From the cell containing the given text, extract its center point as [X, Y] coordinate. 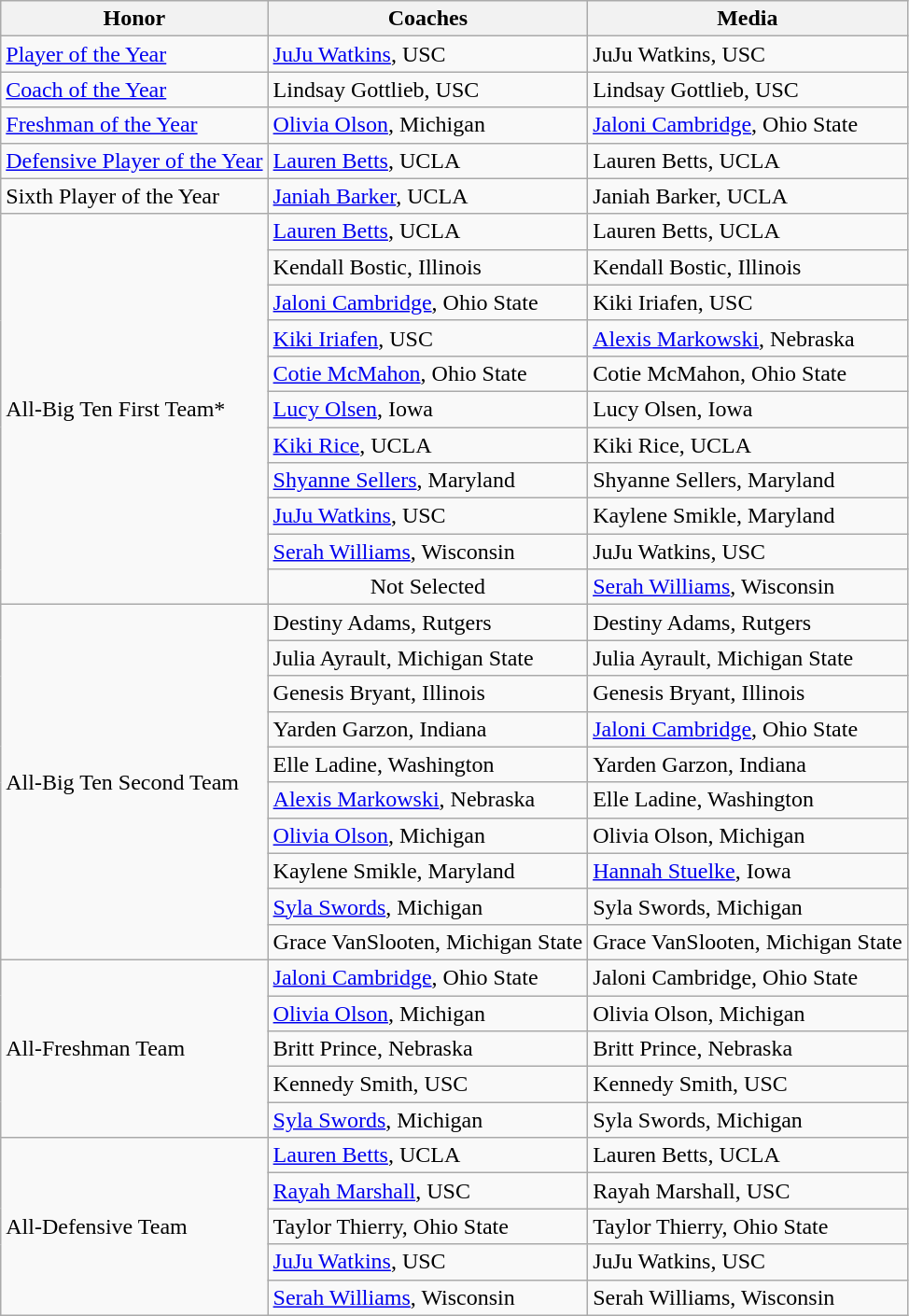
Media [748, 19]
All-Big Ten Second Team [134, 782]
Player of the Year [134, 54]
All-Freshman Team [134, 1048]
Sixth Player of the Year [134, 196]
Coach of the Year [134, 90]
Hannah Stuelke, Iowa [748, 871]
Honor [134, 19]
Not Selected [427, 587]
Coaches [427, 19]
Freshman of the Year [134, 125]
Defensive Player of the Year [134, 161]
All-Big Ten First Team* [134, 409]
All-Defensive Team [134, 1226]
